Search for the cell housing the specified text and yield its (x, y) center coordinate. 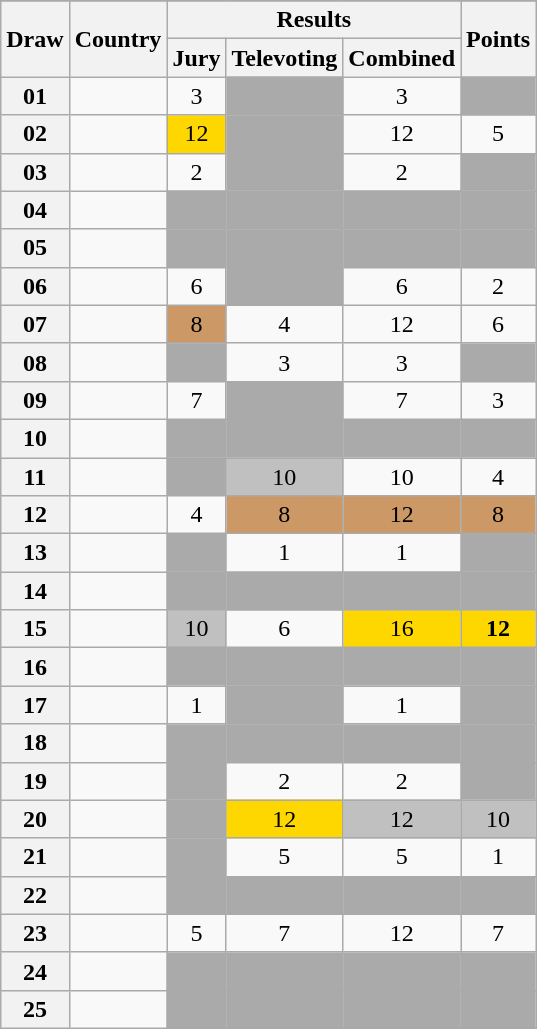
07 (35, 324)
Country (118, 39)
04 (35, 210)
25 (35, 1009)
03 (35, 172)
Televoting (284, 58)
19 (35, 781)
23 (35, 933)
20 (35, 819)
18 (35, 743)
24 (35, 971)
08 (35, 362)
22 (35, 895)
Draw (35, 39)
15 (35, 629)
14 (35, 591)
01 (35, 96)
Jury (196, 58)
11 (35, 477)
06 (35, 286)
21 (35, 857)
17 (35, 705)
05 (35, 248)
02 (35, 134)
13 (35, 553)
Points (498, 39)
09 (35, 400)
Results (314, 20)
Combined (402, 58)
